Identify which cell holds the provided text, then report its [x, y] central coordinate. 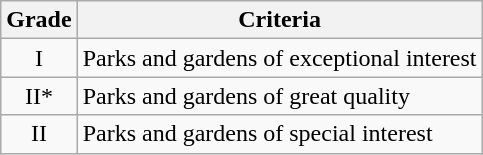
Parks and gardens of great quality [280, 96]
Parks and gardens of special interest [280, 134]
II* [39, 96]
Parks and gardens of exceptional interest [280, 58]
II [39, 134]
I [39, 58]
Criteria [280, 20]
Grade [39, 20]
